Detect which cell encompasses the target text, then output its (X, Y) center coordinate. 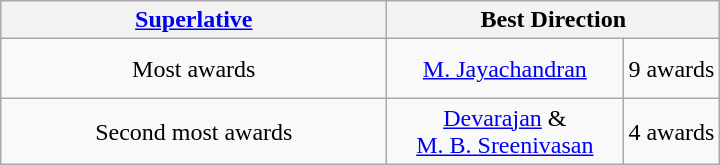
Devarajan &M. B. Sreenivasan (505, 132)
M. Jayachandran (505, 69)
Second most awards (194, 132)
Superlative (194, 20)
Most awards (194, 69)
9 awards (672, 69)
Best Direction (554, 20)
4 awards (672, 132)
